Detect which cell encompasses the target text, then output its [X, Y] center coordinate. 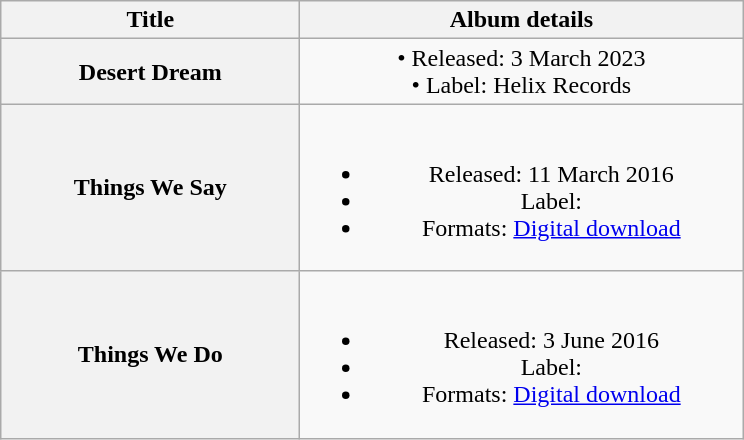
Released: 3 June 2016Label: Formats: Digital download [522, 354]
Released: 11 March 2016Label: Formats: Digital download [522, 188]
Things We Say [150, 188]
Things We Do [150, 354]
Desert Dream [150, 72]
• Released: 3 March 2023• Label: Helix Records [522, 72]
Title [150, 20]
Album details [522, 20]
